Return (X, Y) of the center of cell containing provided text 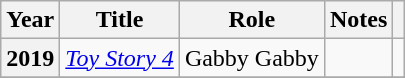
Toy Story 4 (120, 58)
Year (30, 20)
Notes (358, 20)
2019 (30, 58)
Title (120, 20)
Role (252, 20)
Gabby Gabby (252, 58)
